Determine the [x, y] coordinate at the center of the cell enclosing the given text.  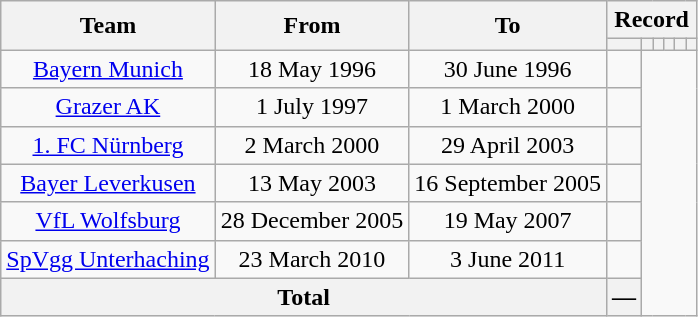
SpVgg Unterhaching [108, 259]
1. FC Nürnberg [108, 145]
1 March 2000 [508, 107]
16 September 2005 [508, 183]
Record [651, 20]
13 May 2003 [312, 183]
19 May 2007 [508, 221]
Team [108, 26]
30 June 1996 [508, 69]
From [312, 26]
To [508, 26]
2 March 2000 [312, 145]
3 June 2011 [508, 259]
18 May 1996 [312, 69]
1 July 1997 [312, 107]
Bayer Leverkusen [108, 183]
— [624, 297]
Bayern Munich [108, 69]
29 April 2003 [508, 145]
28 December 2005 [312, 221]
Grazer AK [108, 107]
23 March 2010 [312, 259]
VfL Wolfsburg [108, 221]
Total [304, 297]
